Pinpoint the cell where the given text exists, returning its [X, Y] midpoint coordinate. 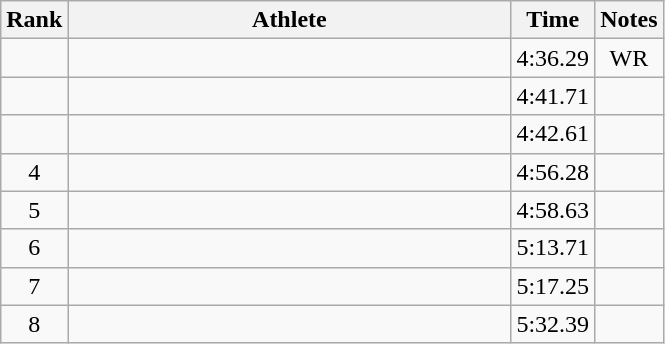
8 [34, 324]
4:58.63 [553, 210]
4 [34, 172]
Athlete [290, 20]
WR [629, 58]
5 [34, 210]
Time [553, 20]
6 [34, 248]
5:32.39 [553, 324]
5:13.71 [553, 248]
4:36.29 [553, 58]
Rank [34, 20]
4:41.71 [553, 96]
7 [34, 286]
4:42.61 [553, 134]
5:17.25 [553, 286]
Notes [629, 20]
4:56.28 [553, 172]
